Extract the [X, Y] coordinate from the center of the cell holding the provided text.  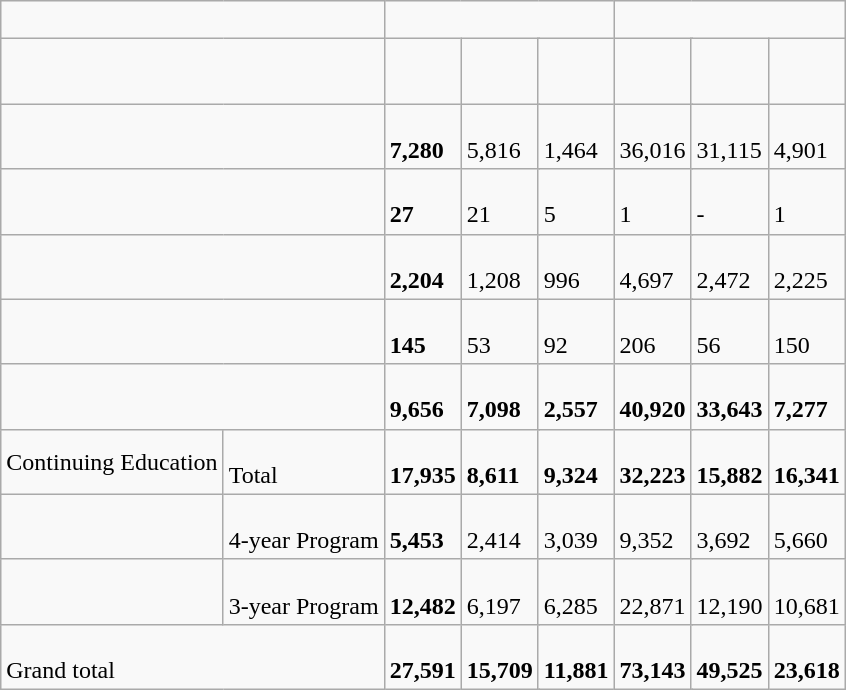
27 [422, 202]
Grand total [192, 656]
3,039 [576, 526]
17,935 [422, 462]
56 [730, 332]
145 [422, 332]
9,324 [576, 462]
4,901 [806, 136]
1,464 [576, 136]
5,453 [422, 526]
6,197 [500, 592]
27,591 [422, 656]
206 [652, 332]
73,143 [652, 656]
Total [304, 462]
1,208 [500, 266]
5,816 [500, 136]
53 [500, 332]
7,277 [806, 396]
32,223 [652, 462]
5 [576, 202]
31,115 [730, 136]
Continuing Education [112, 462]
11,881 [576, 656]
9,656 [422, 396]
5,660 [806, 526]
2,204 [422, 266]
36,016 [652, 136]
21 [500, 202]
2,472 [730, 266]
2,225 [806, 266]
3-year Program [304, 592]
2,557 [576, 396]
15,709 [500, 656]
12,482 [422, 592]
92 [576, 332]
22,871 [652, 592]
2,414 [500, 526]
10,681 [806, 592]
15,882 [730, 462]
23,618 [806, 656]
996 [576, 266]
16,341 [806, 462]
8,611 [500, 462]
3,692 [730, 526]
7,098 [500, 396]
7,280 [422, 136]
4,697 [652, 266]
40,920 [652, 396]
12,190 [730, 592]
33,643 [730, 396]
- [730, 202]
9,352 [652, 526]
4-year Program [304, 526]
49,525 [730, 656]
6,285 [576, 592]
150 [806, 332]
